Scan for the cell matching the given text and deliver its (x, y) coordinate at center. 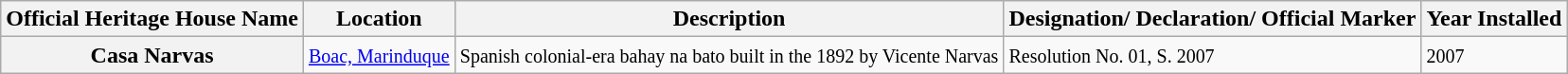
Location (379, 19)
Resolution No. 01, S. 2007 (1212, 55)
Year Installed (1494, 19)
Spanish colonial-era bahay na bato built in the 1892 by Vicente Narvas (729, 55)
Description (729, 19)
Official Heritage House Name (152, 19)
2007 (1494, 55)
Designation/ Declaration/ Official Marker (1212, 19)
Boac, Marinduque (379, 55)
Casa Narvas (152, 55)
